Find where the given text appears and provide that cell's center as (x, y) coordinate. 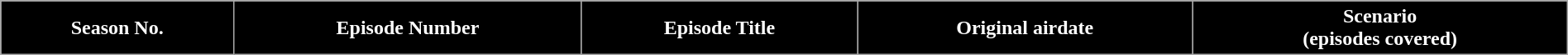
Original airdate (1025, 28)
Episode Number (409, 28)
Season No. (117, 28)
Episode Title (719, 28)
Scenario (episodes covered) (1379, 28)
